Scan for the cell matching the given text and deliver its [X, Y] coordinate at center. 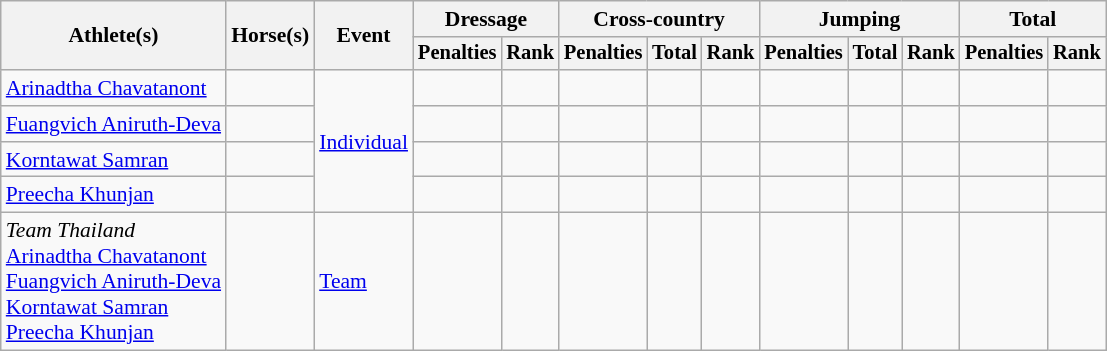
Team ThailandArinadtha ChavatanontFuangvich Aniruth-DevaKorntawat SamranPreecha Khunjan [114, 282]
Korntawat Samran [114, 160]
Individual [364, 141]
Athlete(s) [114, 36]
Dressage [486, 19]
Cross-country [659, 19]
Jumping [859, 19]
Horse(s) [270, 36]
Preecha Khunjan [114, 195]
Fuangvich Aniruth-Deva [114, 124]
Team [364, 282]
Arinadtha Chavatanont [114, 88]
Event [364, 36]
